Capture the cell that displays the provided text and extract its (x, y) central coordinate. 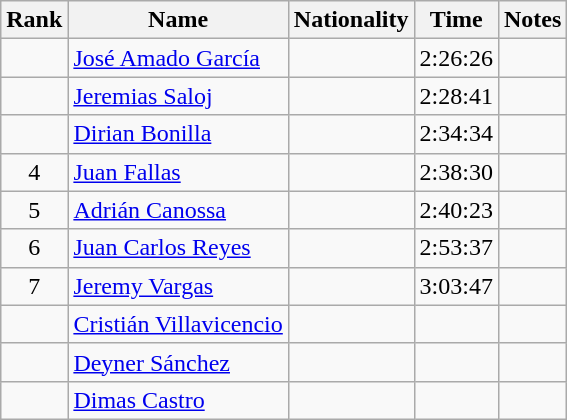
Dimas Castro (178, 400)
6 (34, 248)
2:34:34 (456, 134)
Adrián Canossa (178, 210)
Dirian Bonilla (178, 134)
2:28:41 (456, 96)
Rank (34, 20)
Cristián Villavicencio (178, 324)
Name (178, 20)
Juan Carlos Reyes (178, 248)
Nationality (351, 20)
Juan Fallas (178, 172)
Notes (532, 20)
Time (456, 20)
7 (34, 286)
2:40:23 (456, 210)
5 (34, 210)
2:26:26 (456, 58)
2:38:30 (456, 172)
2:53:37 (456, 248)
3:03:47 (456, 286)
4 (34, 172)
Jeremias Saloj (178, 96)
Deyner Sánchez (178, 362)
Jeremy Vargas (178, 286)
José Amado García (178, 58)
